Capture the cell that displays the provided text and extract its [X, Y] central coordinate. 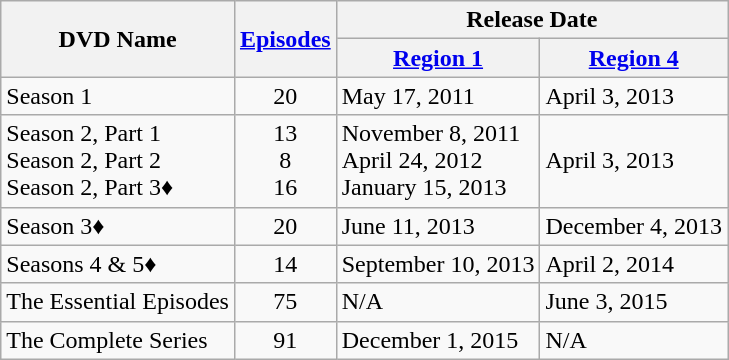
Season 2, Part 1Season 2, Part 2Season 2, Part 3♦ [118, 161]
Seasons 4 & 5♦ [118, 264]
Season 1 [118, 96]
Episodes [285, 39]
The Essential Episodes [118, 302]
14 [285, 264]
May 17, 2011 [438, 96]
April 2, 2014 [634, 264]
Region 1 [438, 58]
Release Date [532, 20]
November 8, 2011April 24, 2012January 15, 2013 [438, 161]
91 [285, 340]
75 [285, 302]
December 4, 2013 [634, 226]
June 3, 2015 [634, 302]
September 10, 2013 [438, 264]
December 1, 2015 [438, 340]
13816 [285, 161]
June 11, 2013 [438, 226]
Season 3♦ [118, 226]
DVD Name [118, 39]
Region 4 [634, 58]
The Complete Series [118, 340]
